Pinpoint the cell where the given text exists, returning its [X, Y] midpoint coordinate. 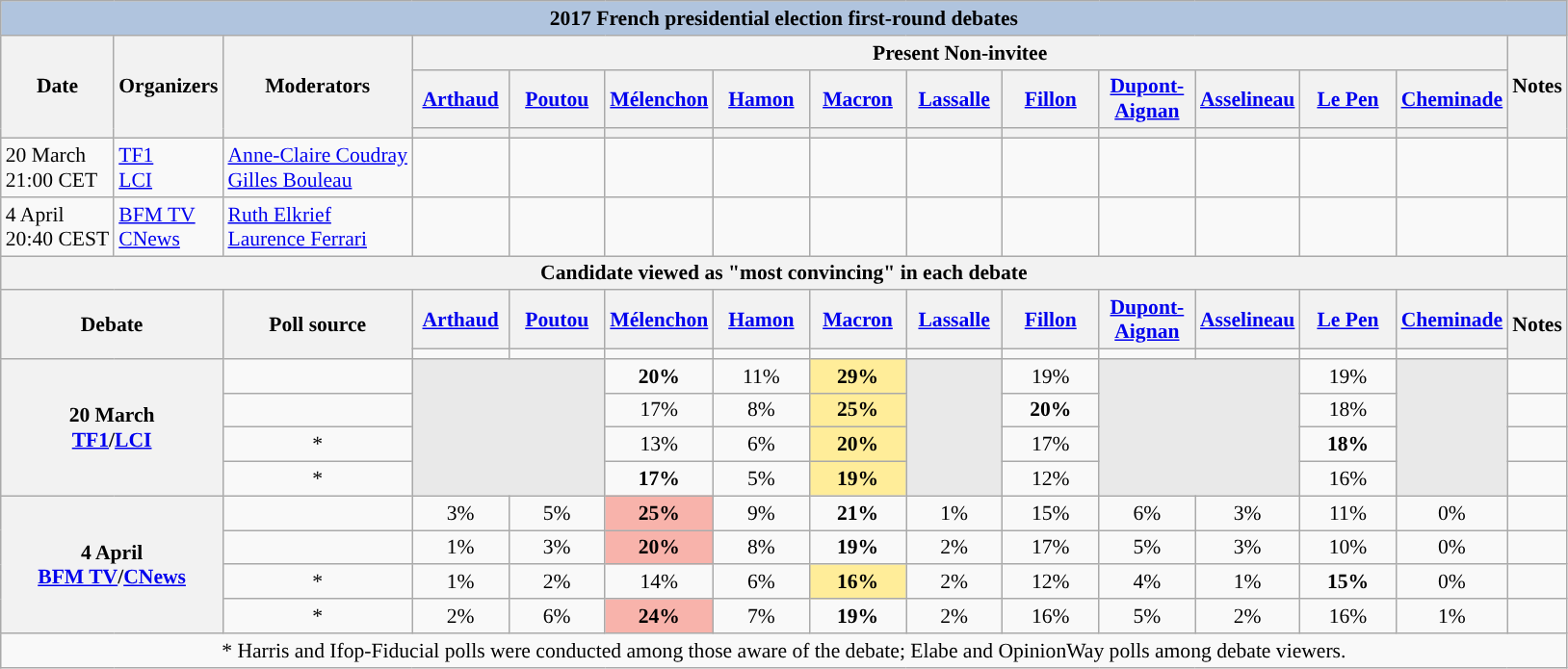
20 March21:00 CET [58, 167]
10% [1347, 548]
14% [659, 582]
4 April20:40 CEST [58, 227]
13% [659, 445]
4 AprilBFM TV/CNews [112, 564]
2017 French presidential election first-round debates [784, 18]
24% [659, 616]
29% [857, 376]
20 MarchTF1/LCI [112, 427]
Candidate viewed as "most convincing" in each debate [784, 273]
Ruth ElkriefLaurence Ferrari [318, 227]
Moderators [318, 87]
4% [1147, 582]
21% [857, 513]
9% [761, 513]
BFM TVCNews [168, 227]
Anne-Claire CoudrayGilles Bouleau [318, 167]
Organizers [168, 87]
* Harris and Ifop-Fiducial polls were conducted among those aware of the debate; Elabe and OpinionWay polls among debate viewers. [784, 651]
TF1LCI [168, 167]
Date [58, 87]
Debate [112, 325]
Present Non-invitee [959, 53]
7% [761, 616]
Poll source [318, 325]
